Return the [x, y] coordinate for the center point of the cell that contains the specified text.  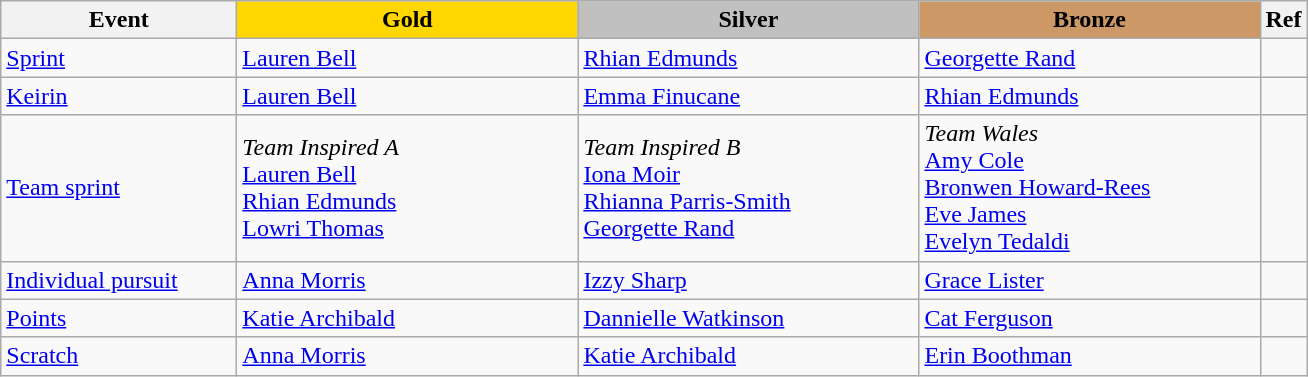
Team Inspired ALauren BellRhian EdmundsLowri Thomas [408, 188]
Team Inspired BIona MoirRhianna Parris-SmithGeorgette Rand [748, 188]
Erin Boothman [1090, 356]
Grace Lister [1090, 280]
Sprint [119, 58]
Points [119, 318]
Gold [408, 20]
Izzy Sharp [748, 280]
Individual pursuit [119, 280]
Ref [1284, 20]
Dannielle Watkinson [748, 318]
Emma Finucane [748, 96]
Cat Ferguson [1090, 318]
Bronze [1090, 20]
Event [119, 20]
Scratch [119, 356]
Team sprint [119, 188]
Keirin [119, 96]
Silver [748, 20]
Georgette Rand [1090, 58]
Team WalesAmy ColeBronwen Howard-ReesEve JamesEvelyn Tedaldi [1090, 188]
